Scan for the cell matching the given text and deliver its [X, Y] coordinate at center. 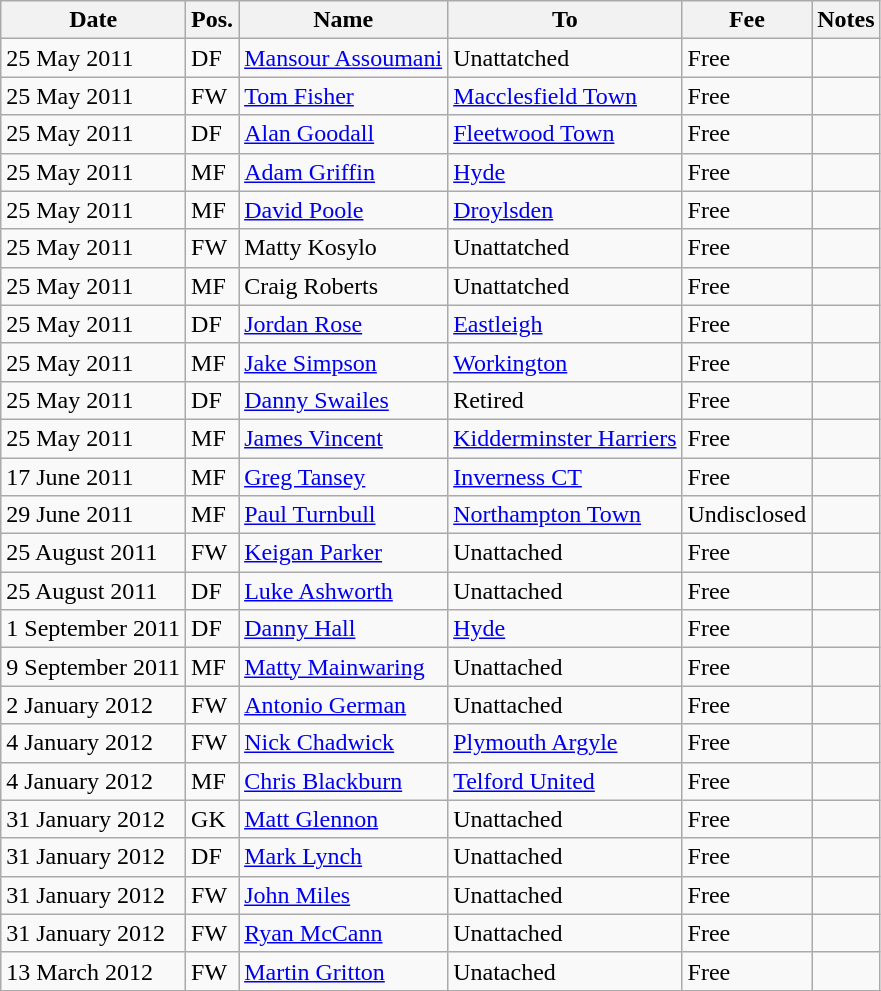
Fleetwood Town [565, 134]
Date [94, 20]
Eastleigh [565, 324]
David Poole [344, 210]
Matty Mainwaring [344, 667]
Martin Gritton [344, 971]
Mark Lynch [344, 857]
Keigan Parker [344, 553]
Ryan McCann [344, 933]
1 September 2011 [94, 629]
13 March 2012 [94, 971]
Matty Kosylo [344, 248]
Fee [747, 20]
Greg Tansey [344, 477]
John Miles [344, 895]
2 January 2012 [94, 705]
Kidderminster Harriers [565, 438]
Antonio German [344, 705]
Undisclosed [747, 515]
To [565, 20]
James Vincent [344, 438]
Craig Roberts [344, 286]
Danny Swailes [344, 400]
Mansour Assoumani [344, 58]
9 September 2011 [94, 667]
Name [344, 20]
Unatached [565, 971]
Jake Simpson [344, 362]
Macclesfield Town [565, 96]
Inverness CT [565, 477]
Telford United [565, 781]
Nick Chadwick [344, 743]
GK [212, 819]
Chris Blackburn [344, 781]
Notes [846, 20]
Paul Turnbull [344, 515]
Alan Goodall [344, 134]
Danny Hall [344, 629]
Workington [565, 362]
Adam Griffin [344, 172]
Luke Ashworth [344, 591]
Jordan Rose [344, 324]
Droylsden [565, 210]
Matt Glennon [344, 819]
Retired [565, 400]
17 June 2011 [94, 477]
Tom Fisher [344, 96]
29 June 2011 [94, 515]
Northampton Town [565, 515]
Pos. [212, 20]
Plymouth Argyle [565, 743]
